Output the (x, y) coordinate of the center of the cell containing the given text.  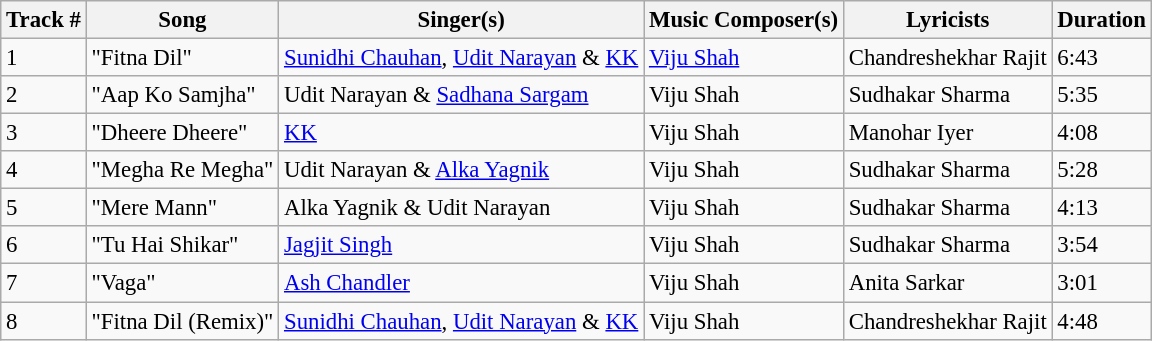
4:08 (1102, 133)
"Vaga" (182, 283)
Udit Narayan & Alka Yagnik (462, 170)
Song (182, 20)
Singer(s) (462, 20)
4:48 (1102, 321)
Alka Yagnik & Udit Narayan (462, 208)
6:43 (1102, 58)
8 (44, 321)
Music Composer(s) (744, 20)
Manohar Iyer (948, 133)
3 (44, 133)
Ash Chandler (462, 283)
Duration (1102, 20)
Udit Narayan & Sadhana Sargam (462, 95)
"Fitna Dil" (182, 58)
5 (44, 208)
5:28 (1102, 170)
"Mere Mann" (182, 208)
7 (44, 283)
Jagjit Singh (462, 245)
Track # (44, 20)
3:54 (1102, 245)
Anita Sarkar (948, 283)
"Megha Re Megha" (182, 170)
"Dheere Dheere" (182, 133)
5:35 (1102, 95)
1 (44, 58)
"Fitna Dil (Remix)" (182, 321)
4:13 (1102, 208)
2 (44, 95)
"Aap Ko Samjha" (182, 95)
"Tu Hai Shikar" (182, 245)
4 (44, 170)
3:01 (1102, 283)
6 (44, 245)
KK (462, 133)
Lyricists (948, 20)
